For the text-containing cell, return its midpoint in (x, y) coordinate format. 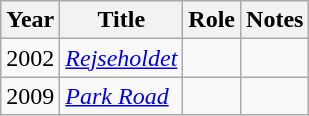
Title (122, 20)
Park Road (122, 96)
Rejseholdet (122, 58)
Role (212, 20)
2009 (30, 96)
Year (30, 20)
Notes (275, 20)
2002 (30, 58)
